Capture the cell that displays the provided text and extract its [x, y] central coordinate. 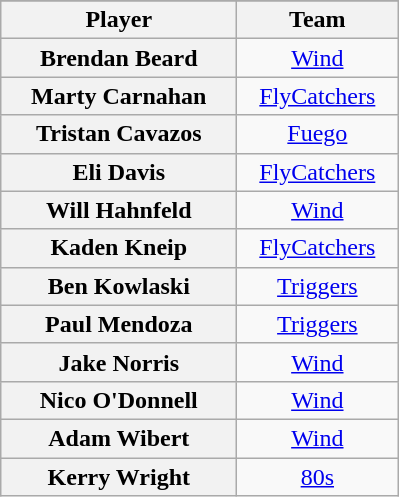
Nico O'Donnell [119, 400]
Brendan Beard [119, 58]
Tristan Cavazos [119, 134]
Fuego [318, 134]
80s [318, 477]
Team [318, 20]
Will Hahnfeld [119, 210]
Jake Norris [119, 362]
Eli Davis [119, 172]
Adam Wibert [119, 438]
Kaden Kneip [119, 248]
Player [119, 20]
Paul Mendoza [119, 324]
Ben Kowlaski [119, 286]
Marty Carnahan [119, 96]
Kerry Wright [119, 477]
